Return the [X, Y] coordinate for the center point of the cell that contains the specified text.  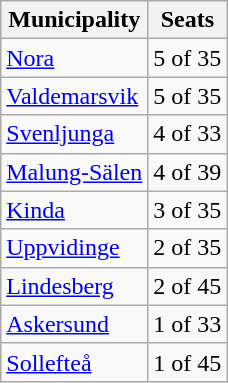
Lindesberg [74, 286]
Uppvidinge [74, 248]
Municipality [74, 20]
4 of 33 [188, 134]
Seats [188, 20]
Nora [74, 58]
1 of 45 [188, 362]
4 of 39 [188, 172]
1 of 33 [188, 324]
Askersund [74, 324]
2 of 45 [188, 286]
Kinda [74, 210]
Valdemarsvik [74, 96]
2 of 35 [188, 248]
Malung-Sälen [74, 172]
3 of 35 [188, 210]
Svenljunga [74, 134]
Sollefteå [74, 362]
